Locate the cell with the specified text and output its [X, Y] center coordinate. 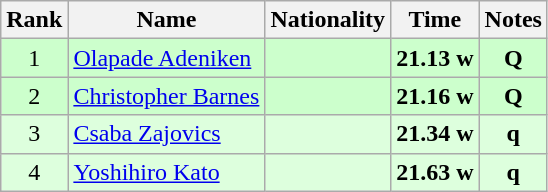
3 [34, 134]
Yoshihiro Kato [166, 172]
2 [34, 96]
Time [435, 20]
Name [166, 20]
Csaba Zajovics [166, 134]
21.63 w [435, 172]
21.34 w [435, 134]
Rank [34, 20]
Olapade Adeniken [166, 58]
4 [34, 172]
Notes [513, 20]
21.13 w [435, 58]
1 [34, 58]
Nationality [328, 20]
Christopher Barnes [166, 96]
21.16 w [435, 96]
